Return [X, Y] of the center of cell containing provided text 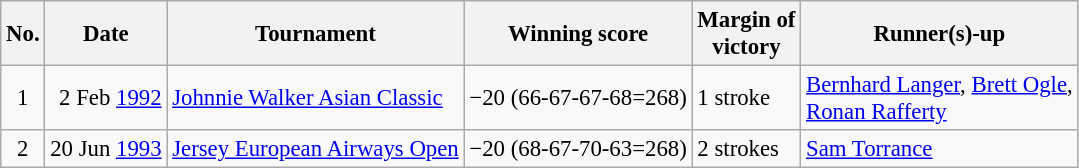
1 stroke [746, 98]
2 [23, 149]
2 strokes [746, 149]
Johnnie Walker Asian Classic [316, 98]
Date [106, 34]
1 [23, 98]
2 Feb 1992 [106, 98]
20 Jun 1993 [106, 149]
Bernhard Langer, Brett Ogle, Ronan Rafferty [940, 98]
Sam Torrance [940, 149]
Jersey European Airways Open [316, 149]
−20 (68-67-70-63=268) [578, 149]
Margin ofvictory [746, 34]
Winning score [578, 34]
Tournament [316, 34]
No. [23, 34]
Runner(s)-up [940, 34]
−20 (66-67-67-68=268) [578, 98]
